Pinpoint the cell where the given text exists, returning its [X, Y] midpoint coordinate. 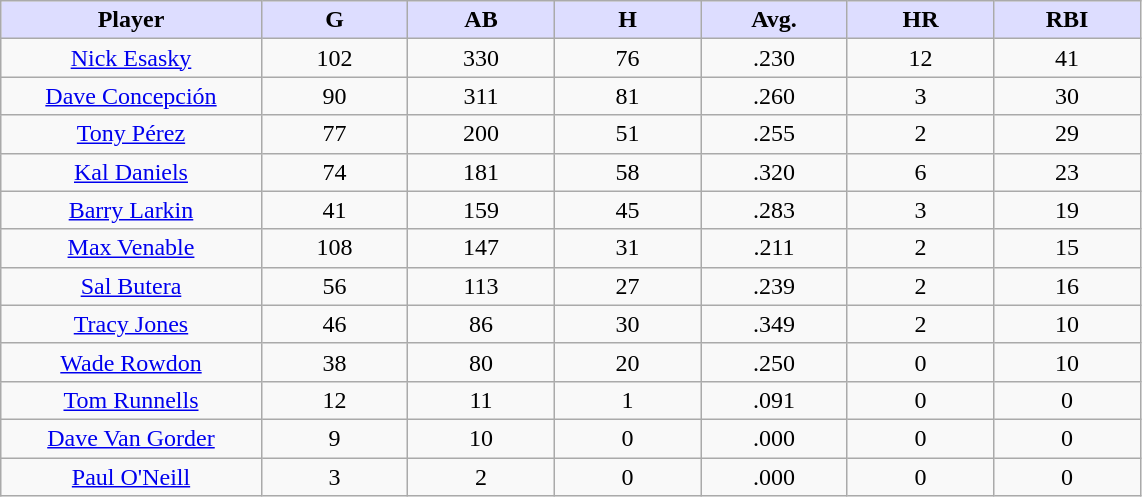
Max Venable [131, 248]
.283 [774, 210]
Sal Butera [131, 286]
Tom Runnells [131, 400]
6 [920, 172]
80 [482, 362]
159 [482, 210]
RBI [1068, 20]
330 [482, 58]
G [334, 20]
Nick Esasky [131, 58]
108 [334, 248]
.211 [774, 248]
113 [482, 286]
38 [334, 362]
90 [334, 96]
51 [628, 134]
19 [1068, 210]
200 [482, 134]
15 [1068, 248]
102 [334, 58]
.091 [774, 400]
147 [482, 248]
Paul O'Neill [131, 477]
86 [482, 324]
Barry Larkin [131, 210]
76 [628, 58]
74 [334, 172]
29 [1068, 134]
.320 [774, 172]
77 [334, 134]
11 [482, 400]
Kal Daniels [131, 172]
.260 [774, 96]
H [628, 20]
16 [1068, 286]
46 [334, 324]
.239 [774, 286]
58 [628, 172]
27 [628, 286]
311 [482, 96]
23 [1068, 172]
.250 [774, 362]
Tony Pérez [131, 134]
1 [628, 400]
Wade Rowdon [131, 362]
.255 [774, 134]
56 [334, 286]
.230 [774, 58]
31 [628, 248]
Dave Concepción [131, 96]
Tracy Jones [131, 324]
20 [628, 362]
81 [628, 96]
45 [628, 210]
Dave Van Gorder [131, 438]
HR [920, 20]
9 [334, 438]
Avg. [774, 20]
181 [482, 172]
Player [131, 20]
.349 [774, 324]
AB [482, 20]
